Detect which cell encompasses the target text, then output its [x, y] center coordinate. 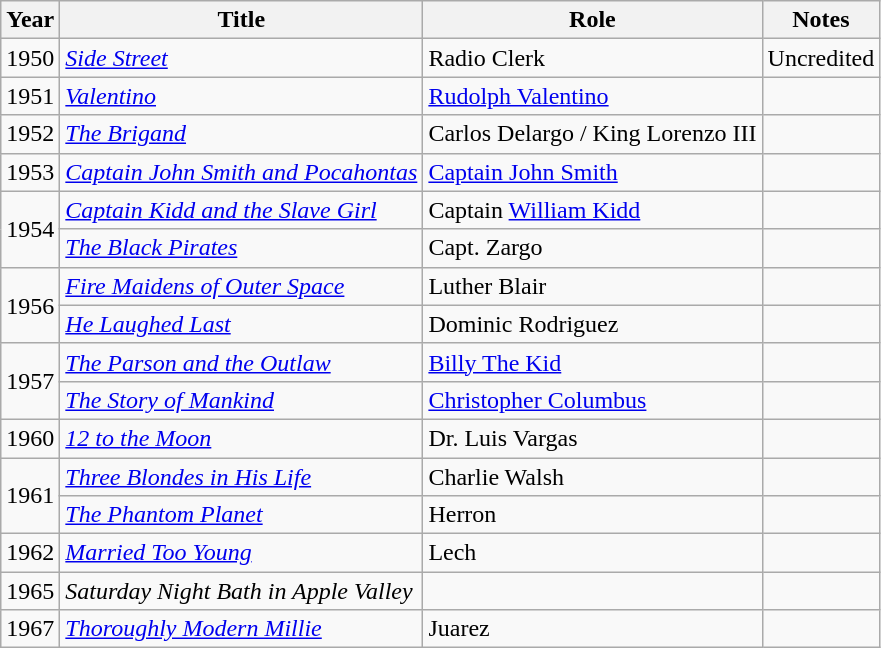
Dominic Rodriguez [592, 324]
Juarez [592, 629]
Notes [821, 20]
1956 [30, 305]
Carlos Delargo / King Lorenzo III [592, 134]
1962 [30, 553]
Three Blondes in His Life [242, 477]
Married Too Young [242, 553]
Capt. Zargo [592, 248]
Thoroughly Modern Millie [242, 629]
1965 [30, 591]
Rudolph Valentino [592, 96]
Herron [592, 515]
Lech [592, 553]
Christopher Columbus [592, 400]
The Phantom Planet [242, 515]
Captain John Smith and Pocahontas [242, 172]
Charlie Walsh [592, 477]
12 to the Moon [242, 438]
Side Street [242, 58]
He Laughed Last [242, 324]
Valentino [242, 96]
Captain William Kidd [592, 210]
The Story of Mankind [242, 400]
1953 [30, 172]
The Brigand [242, 134]
1954 [30, 229]
Captain John Smith [592, 172]
1950 [30, 58]
1961 [30, 496]
1967 [30, 629]
Dr. Luis Vargas [592, 438]
Fire Maidens of Outer Space [242, 286]
Year [30, 20]
Billy The Kid [592, 362]
Radio Clerk [592, 58]
1957 [30, 381]
Role [592, 20]
Luther Blair [592, 286]
1960 [30, 438]
1952 [30, 134]
Title [242, 20]
Uncredited [821, 58]
The Black Pirates [242, 248]
Saturday Night Bath in Apple Valley [242, 591]
Captain Kidd and the Slave Girl [242, 210]
1951 [30, 96]
The Parson and the Outlaw [242, 362]
